Locate the cell with the specified text and output its (x, y) center coordinate. 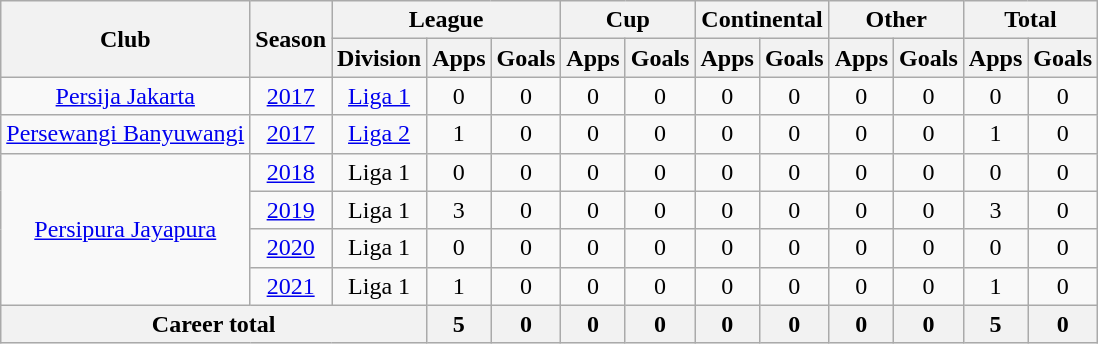
Career total (214, 324)
League (446, 20)
Total (1030, 20)
Club (126, 39)
2018 (291, 172)
Cup (628, 20)
Division (380, 58)
Other (896, 20)
Persija Jakarta (126, 96)
2021 (291, 286)
Persewangi Banyuwangi (126, 134)
2019 (291, 210)
Liga 2 (380, 134)
Persipura Jayapura (126, 229)
Season (291, 39)
2020 (291, 248)
Continental (762, 20)
